Search for the cell housing the specified text and yield its (X, Y) center coordinate. 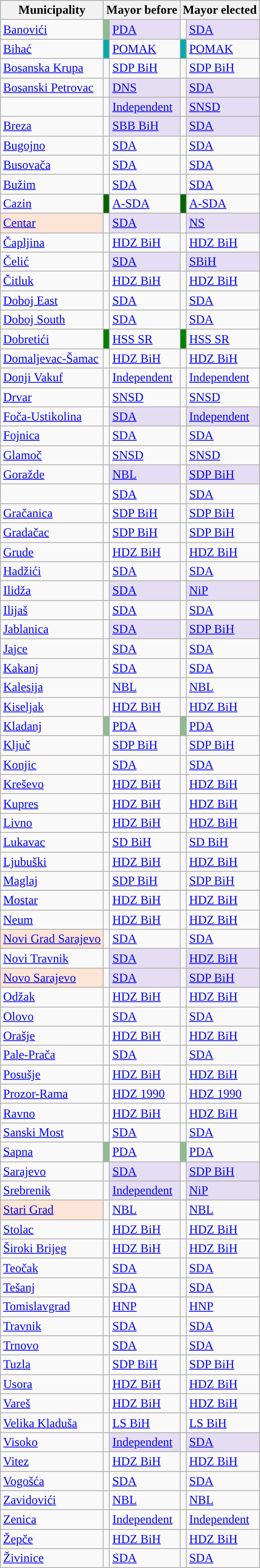
Tešanj (52, 1287)
Hadžići (52, 571)
Pale-Prača (52, 1055)
DNS (145, 87)
Gradačac (52, 532)
Široki Brijeg (52, 1249)
Ilidža (52, 591)
Bugojno (52, 145)
Velika Kladuša (52, 1423)
Bosanski Petrovac (52, 87)
Dobretići (52, 339)
Usora (52, 1384)
Ravno (52, 1113)
Bihać (52, 49)
Domaljevac-Šamac (52, 358)
Novi Travnik (52, 958)
Odžak (52, 997)
Zenica (52, 1520)
Mayor before (142, 10)
Kladanj (52, 726)
Ključ (52, 745)
Čelić (52, 262)
Bosanska Krupa (52, 68)
Vogošća (52, 1481)
Visoko (52, 1442)
NS (223, 223)
Novi Grad Sarajevo (52, 939)
Cazin (52, 203)
Lukavac (52, 842)
Banovići (52, 29)
Kreševo (52, 784)
Stari Grad (52, 1210)
Drvar (52, 397)
Jajce (52, 649)
Čapljina (52, 243)
Vitez (52, 1461)
Kalesija (52, 687)
Glamoč (52, 455)
SBiH (223, 262)
Doboj East (52, 300)
Tomislavgrad (52, 1307)
Doboj South (52, 320)
Mostar (52, 900)
Gračanica (52, 513)
Jablanica (52, 629)
Ilijaš (52, 610)
Kupres (52, 803)
Municipality (52, 10)
Stolac (52, 1229)
Teočak (52, 1268)
Neum (52, 920)
Breza (52, 126)
Donji Vakuf (52, 378)
Bužim (52, 184)
Kiseljak (52, 707)
Živinice (52, 1558)
Sarajevo (52, 1171)
Konjic (52, 765)
Sapna (52, 1152)
Fojnica (52, 436)
Zavidovići (52, 1500)
Maglaj (52, 881)
Čitluk (52, 281)
Trnovo (52, 1345)
Tuzla (52, 1365)
Travnik (52, 1326)
Sanski Most (52, 1132)
SBB BiH (145, 126)
Prozor-Rama (52, 1094)
Livno (52, 823)
Orašje (52, 1036)
Ljubuški (52, 862)
Goražde (52, 474)
Vareš (52, 1403)
Žepče (52, 1539)
Srebrenik (52, 1191)
Posušje (52, 1074)
Foča-Ustikolina (52, 416)
Olovo (52, 1016)
Busovača (52, 165)
Mayor elected (220, 10)
Kakanj (52, 668)
Novo Sarajevo (52, 978)
Centar (52, 223)
Grude (52, 552)
